Extract the [X, Y] coordinate from the center of the cell holding the provided text.  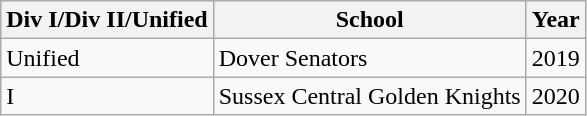
2019 [556, 58]
Year [556, 20]
Dover Senators [370, 58]
I [107, 96]
Sussex Central Golden Knights [370, 96]
School [370, 20]
2020 [556, 96]
Unified [107, 58]
Div I/Div II/Unified [107, 20]
